From the cell containing the given text, extract its center point as [x, y] coordinate. 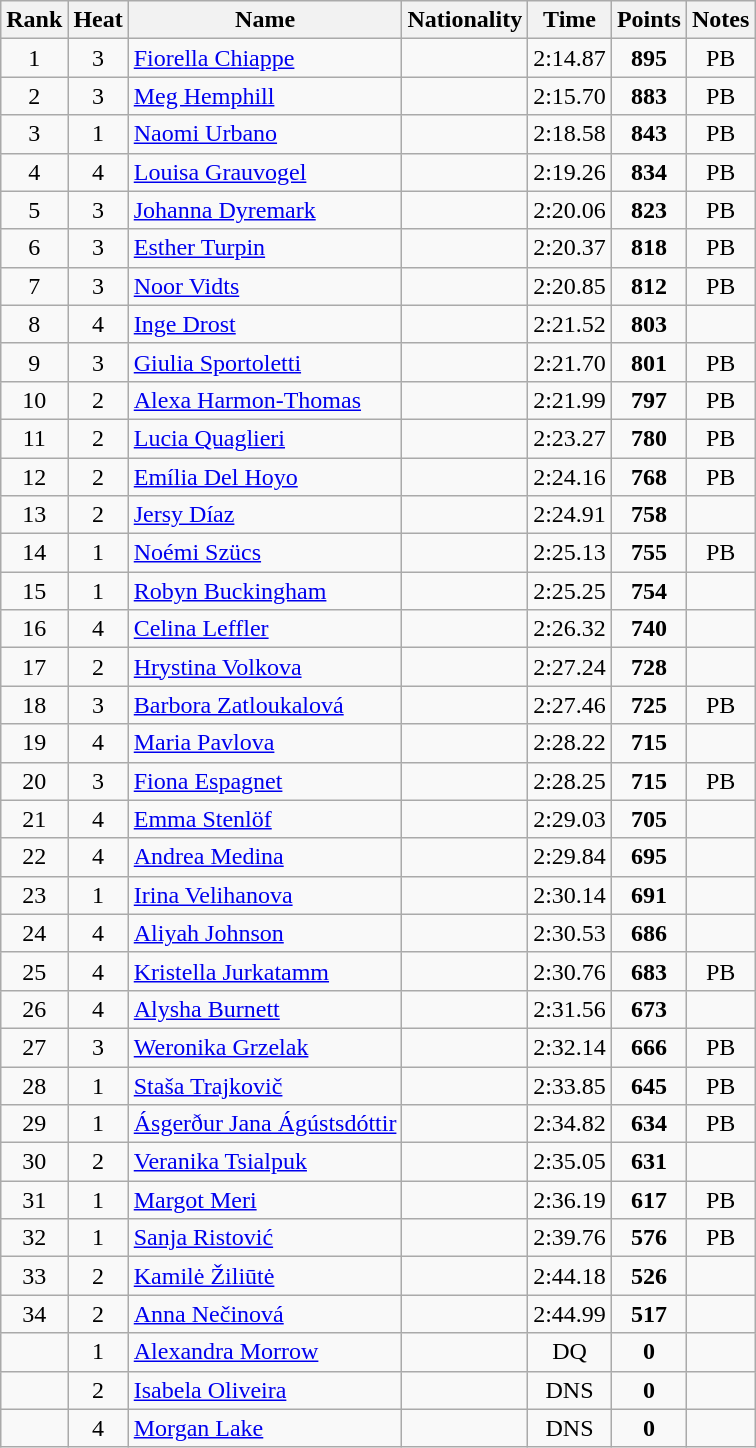
617 [648, 1200]
634 [648, 1124]
25 [34, 971]
2:25.25 [570, 591]
2:33.85 [570, 1085]
Rank [34, 20]
818 [648, 248]
Points [648, 20]
631 [648, 1162]
28 [34, 1085]
Isabela Oliveira [265, 1390]
2:20.06 [570, 210]
2:21.70 [570, 362]
Hrystina Volkova [265, 667]
Alexa Harmon-Thomas [265, 400]
2:21.52 [570, 324]
2:29.84 [570, 857]
Naomi Urbano [265, 134]
Louisa Grauvogel [265, 172]
16 [34, 629]
27 [34, 1047]
Robyn Buckingham [265, 591]
683 [648, 971]
728 [648, 667]
30 [34, 1162]
2:39.76 [570, 1238]
5 [34, 210]
780 [648, 438]
Staša Trajkovič [265, 1085]
Andrea Medina [265, 857]
Maria Pavlova [265, 743]
Ásgerður Jana Ágústsdóttir [265, 1124]
20 [34, 781]
Celina Leffler [265, 629]
883 [648, 96]
803 [648, 324]
Aliyah Johnson [265, 933]
15 [34, 591]
2:27.24 [570, 667]
2:21.99 [570, 400]
14 [34, 553]
12 [34, 477]
2:30.53 [570, 933]
34 [34, 1314]
Meg Hemphill [265, 96]
19 [34, 743]
517 [648, 1314]
Margot Meri [265, 1200]
Barbora Zatloukalová [265, 705]
2:24.16 [570, 477]
Inge Drost [265, 324]
Anna Nečinová [265, 1314]
Jersy Díaz [265, 515]
2:35.05 [570, 1162]
8 [34, 324]
Alysha Burnett [265, 1009]
Kristella Jurkatamm [265, 971]
10 [34, 400]
768 [648, 477]
695 [648, 857]
2:28.22 [570, 743]
2:19.26 [570, 172]
2:18.58 [570, 134]
2:29.03 [570, 819]
Sanja Ristović [265, 1238]
26 [34, 1009]
Emília Del Hoyo [265, 477]
895 [648, 58]
2:32.14 [570, 1047]
2:27.46 [570, 705]
6 [34, 248]
18 [34, 705]
22 [34, 857]
9 [34, 362]
2:20.85 [570, 286]
2:24.91 [570, 515]
843 [648, 134]
21 [34, 819]
Morgan Lake [265, 1428]
Fiona Espagnet [265, 781]
Name [265, 20]
673 [648, 1009]
Irina Velihanova [265, 895]
31 [34, 1200]
823 [648, 210]
801 [648, 362]
24 [34, 933]
666 [648, 1047]
17 [34, 667]
Giulia Sportoletti [265, 362]
29 [34, 1124]
2:30.76 [570, 971]
13 [34, 515]
Notes [720, 20]
Emma Stenlöf [265, 819]
691 [648, 895]
576 [648, 1238]
645 [648, 1085]
33 [34, 1276]
Time [570, 20]
2:25.13 [570, 553]
526 [648, 1276]
755 [648, 553]
797 [648, 400]
725 [648, 705]
Esther Turpin [265, 248]
2:34.82 [570, 1124]
32 [34, 1238]
2:44.99 [570, 1314]
Johanna Dyremark [265, 210]
754 [648, 591]
Lucia Quaglieri [265, 438]
812 [648, 286]
Veranika Tsialpuk [265, 1162]
758 [648, 515]
Nationality [465, 20]
Alexandra Morrow [265, 1352]
705 [648, 819]
740 [648, 629]
834 [648, 172]
2:44.18 [570, 1276]
Heat [98, 20]
2:23.27 [570, 438]
Fiorella Chiappe [265, 58]
686 [648, 933]
7 [34, 286]
Noor Vidts [265, 286]
Weronika Grzelak [265, 1047]
2:15.70 [570, 96]
11 [34, 438]
Kamilė Žiliūtė [265, 1276]
DQ [570, 1352]
2:31.56 [570, 1009]
2:30.14 [570, 895]
Noémi Szücs [265, 553]
23 [34, 895]
2:36.19 [570, 1200]
2:20.37 [570, 248]
2:26.32 [570, 629]
2:28.25 [570, 781]
2:14.87 [570, 58]
